For the text-containing cell, return its midpoint in [X, Y] coordinate format. 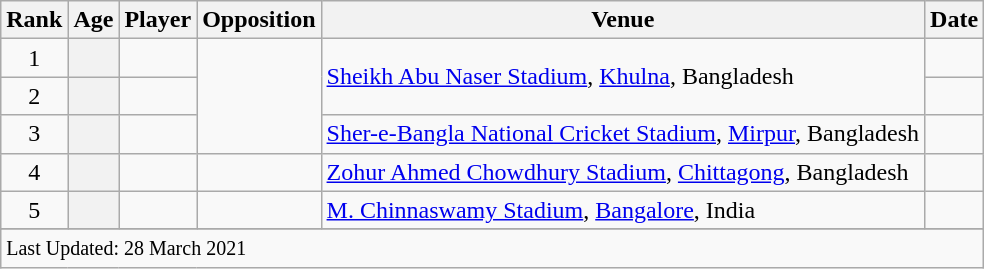
Zohur Ahmed Chowdhury Stadium, Chittagong, Bangladesh [622, 172]
Player [158, 20]
Sher-e-Bangla National Cricket Stadium, Mirpur, Bangladesh [622, 134]
4 [34, 172]
5 [34, 210]
Age [94, 20]
Sheikh Abu Naser Stadium, Khulna, Bangladesh [622, 77]
M. Chinnaswamy Stadium, Bangalore, India [622, 210]
3 [34, 134]
Rank [34, 20]
Last Updated: 28 March 2021 [492, 248]
Date [954, 20]
2 [34, 96]
1 [34, 58]
Opposition [259, 20]
Venue [622, 20]
